Find where the given text appears and provide that cell's center as (X, Y) coordinate. 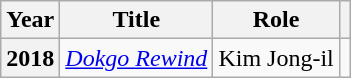
Dokgo Rewind (136, 58)
Title (136, 20)
2018 (30, 58)
Role (276, 20)
Kim Jong-il (276, 58)
Year (30, 20)
